Extract the [x, y] coordinate from the center of the cell holding the provided text.  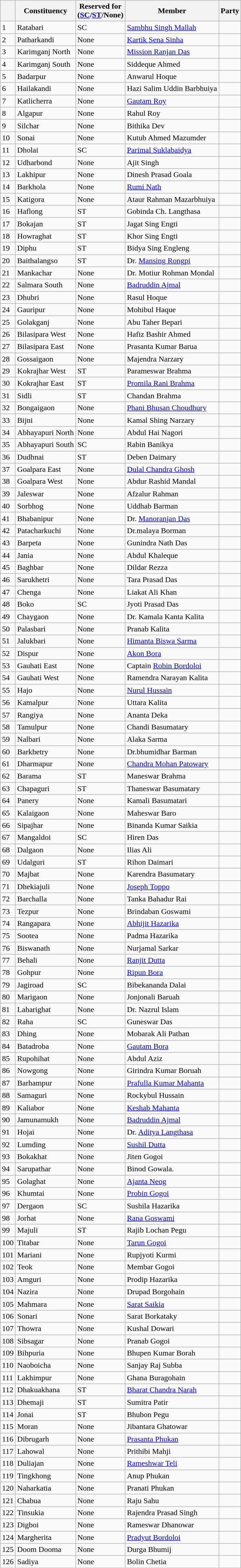
Afzalur Rahman [172, 494]
Jaleswar [45, 494]
Majuli [45, 1230]
Anup Phukan [172, 1476]
Gobinda Ch. Langthasa [172, 212]
Sarat Borkataky [172, 1316]
Bilasipara West [45, 334]
Silchar [45, 125]
123 [8, 1525]
Lakhipur [45, 175]
Laharighat [45, 1009]
44 [8, 555]
Jibantara Ghatowar [172, 1427]
Prafulla Kumar Mahanta [172, 1083]
4 [8, 64]
Ripun Bora [172, 973]
Dibrugarh [45, 1439]
Dhubri [45, 297]
Chabua [45, 1500]
58 [8, 727]
113 [8, 1402]
Lakhimpur [45, 1378]
Durga Bhumij [172, 1550]
Nurjamal Sarkar [172, 948]
Bidya Sing Engleng [172, 248]
Pranab Gogoi [172, 1341]
Jamunamukh [45, 1120]
Kokrajhar East [45, 383]
100 [8, 1243]
8 [8, 113]
Titabar [45, 1243]
96 [8, 1194]
53 [8, 666]
Mahmara [45, 1304]
71 [8, 887]
Sidli [45, 396]
27 [8, 346]
Anwarul Hoque [172, 76]
Hazi Salim Uddin Barbhuiya [172, 89]
Golakganj [45, 322]
Bithika Dev [172, 125]
Gautam Roy [172, 101]
38 [8, 481]
Keshab Mahanta [172, 1107]
Kaliabor [45, 1107]
Ramendra Narayan Kalita [172, 678]
Jagat Sing Engti [172, 224]
Sumitra Patir [172, 1402]
Sipajhar [45, 825]
82 [8, 1022]
Rockybul Hussain [172, 1095]
Gauhati East [45, 666]
Alaka Sarma [172, 739]
Algapur [45, 113]
Gunindra Nath Das [172, 543]
Samaguri [45, 1095]
Jorhat [45, 1218]
Rana Goswami [172, 1218]
28 [8, 359]
88 [8, 1095]
114 [8, 1414]
Barkhetry [45, 752]
24 [8, 310]
Dudhnai [45, 457]
52 [8, 653]
Joseph Toppo [172, 887]
Parimal Suklabaidya [172, 150]
75 [8, 936]
Hiren Das [172, 838]
54 [8, 678]
Nalbari [45, 739]
Maneswar Brahma [172, 776]
Pranati Phukan [172, 1488]
116 [8, 1439]
Padma Hazarika [172, 936]
Dergaon [45, 1206]
Nazira [45, 1292]
65 [8, 813]
11 [8, 150]
69 [8, 862]
93 [8, 1157]
Tamulpur [45, 727]
Abhayapuri South [45, 445]
Karendra Basumatary [172, 874]
74 [8, 923]
Chandan Brahma [172, 396]
Bihpuria [45, 1353]
Gossaigaon [45, 359]
56 [8, 702]
Baghbar [45, 568]
Lahowal [45, 1451]
Rameswar Dhanowar [172, 1525]
Party [230, 11]
Doom Dooma [45, 1550]
23 [8, 297]
97 [8, 1206]
Captain Robin Bordoloi [172, 666]
Chandra Mohan Patowary [172, 764]
95 [8, 1181]
Uttara Kalita [172, 702]
57 [8, 715]
25 [8, 322]
Dinesh Prasad Goala [172, 175]
Sarat Saikia [172, 1304]
Patharkandi [45, 40]
46 [8, 580]
Sorbhog [45, 506]
125 [8, 1550]
Bibekananda Dalai [172, 985]
Phani Bhusan Choudhury [172, 408]
Dhakuakhana [45, 1390]
Boko [45, 604]
Tingkhong [45, 1476]
117 [8, 1451]
76 [8, 948]
Goalpara West [45, 481]
119 [8, 1476]
85 [8, 1058]
Panery [45, 801]
Nurul Hussain [172, 690]
Sushila Hazarika [172, 1206]
Abu Taher Bepari [172, 322]
32 [8, 408]
47 [8, 592]
41 [8, 518]
Gauhati West [45, 678]
Dhekiajuli [45, 887]
Kalaigaon [45, 813]
64 [8, 801]
Mobarak Ali Pathan [172, 1034]
Tinsukia [45, 1513]
Uddhab Barman [172, 506]
Rumi Nath [172, 187]
26 [8, 334]
13 [8, 175]
Sarukhetri [45, 580]
73 [8, 911]
Bhubon Pegu [172, 1414]
Tanka Bahadur Rai [172, 899]
Jalukbari [45, 641]
103 [8, 1279]
108 [8, 1341]
Thaneswar Basumatary [172, 789]
22 [8, 285]
Barchalla [45, 899]
10 [8, 138]
Siddeque Ahmed [172, 64]
60 [8, 752]
Rameshwar Teli [172, 1464]
49 [8, 617]
Sanjay Raj Subba [172, 1365]
42 [8, 531]
Jonai [45, 1414]
Khumtai [45, 1194]
Majbat [45, 874]
40 [8, 506]
55 [8, 690]
Ajit Singh [172, 162]
106 [8, 1316]
Rangapara [45, 923]
Ghana Buragohain [172, 1378]
Sadiya [45, 1562]
Abdul Aziz [172, 1058]
20 [8, 261]
Naoboicha [45, 1365]
Sambhu Singh Mallah [172, 27]
109 [8, 1353]
Chandi Basumatary [172, 727]
Katigora [45, 199]
94 [8, 1169]
63 [8, 789]
70 [8, 874]
91 [8, 1132]
Margherita [45, 1537]
122 [8, 1513]
Deben Daimary [172, 457]
12 [8, 162]
Dhemaji [45, 1402]
Batadroba [45, 1046]
36 [8, 457]
87 [8, 1083]
Rabin Banikya [172, 445]
Abhayapuri North [45, 432]
Sonai [45, 138]
83 [8, 1034]
Bolin Chetia [172, 1562]
89 [8, 1107]
101 [8, 1255]
Moran [45, 1427]
21 [8, 273]
61 [8, 764]
Sootea [45, 936]
Promila Rani Brahma [172, 383]
Reserved for(SC/ST/None) [100, 11]
Duliajan [45, 1464]
62 [8, 776]
Bongaigaon [45, 408]
Dr. Manoranjan Das [172, 518]
Binod Gowala. [172, 1169]
Raju Sahu [172, 1500]
Dildar Rezza [172, 568]
Chapaguri [45, 789]
59 [8, 739]
9 [8, 125]
Rasul Hoque [172, 297]
90 [8, 1120]
80 [8, 997]
Drupad Borgohain [172, 1292]
Abhijit Hazarika [172, 923]
Kamal Shing Narzary [172, 420]
Haflong [45, 212]
Prasanta Kumar Barua [172, 346]
Maheswar Baro [172, 813]
35 [8, 445]
Barpeta [45, 543]
Palasbari [45, 629]
Girindra Kumar Boruah [172, 1071]
Brindaban Goswami [172, 911]
Mariani [45, 1255]
Bokajan [45, 224]
Pradyut Bordoloi [172, 1537]
Mankachar [45, 273]
115 [8, 1427]
Karimganj North [45, 52]
Baithalangso [45, 261]
Katlicherra [45, 101]
Diphu [45, 248]
43 [8, 543]
78 [8, 973]
17 [8, 224]
39 [8, 494]
2 [8, 40]
Dispur [45, 653]
102 [8, 1267]
Ilias Ali [172, 850]
Prithibi Mahji [172, 1451]
98 [8, 1218]
Guneswar Das [172, 1022]
Bhabanipur [45, 518]
Abdul Khaleque [172, 555]
107 [8, 1328]
Hojai [45, 1132]
Dholai [45, 150]
Prasanta Phukan [172, 1439]
Akon Bora [172, 653]
Kutub Ahmed Mazumder [172, 138]
Tezpur [45, 911]
77 [8, 960]
Jiten Gogoi [172, 1157]
Majendra Narzary [172, 359]
Bhupen Kumar Borah [172, 1353]
Naharkatia [45, 1488]
121 [8, 1500]
92 [8, 1145]
Khor Sing Engti [172, 236]
6 [8, 89]
Sonari [45, 1316]
31 [8, 396]
Kartik Sena Sinha [172, 40]
48 [8, 604]
86 [8, 1071]
Constituency [45, 11]
Teok [45, 1267]
Sushil Dutta [172, 1145]
Hafiz Bashir Ahmed [172, 334]
Membar Gogoi [172, 1267]
50 [8, 629]
Ataur Rahman Mazarbhuiya [172, 199]
Bijni [45, 420]
Member [172, 11]
Golaghat [45, 1181]
19 [8, 248]
Karimganj South [45, 64]
Jonjonali Baruah [172, 997]
Digboi [45, 1525]
120 [8, 1488]
Bilasipara East [45, 346]
111 [8, 1378]
Kushal Dowari [172, 1328]
45 [8, 568]
Goalpara East [45, 469]
Thowra [45, 1328]
79 [8, 985]
Ajanta Neog [172, 1181]
Dharmapur [45, 764]
Hajo [45, 690]
18 [8, 236]
Ratabari [45, 27]
Rahul Roy [172, 113]
Patacharkuchi [45, 531]
37 [8, 469]
Tarun Gogoi [172, 1243]
Udharbond [45, 162]
Dr. Motiur Rohman Mondal [172, 273]
Barama [45, 776]
Hailakandi [45, 89]
Liakat Ali Khan [172, 592]
Abdul Hai Nagori [172, 432]
Pranab Kalita [172, 629]
Ranjit Dutta [172, 960]
Prodip Hazarika [172, 1279]
84 [8, 1046]
16 [8, 212]
Kokrajhar West [45, 371]
Lumding [45, 1145]
3 [8, 52]
Binanda Kumar Saikia [172, 825]
Dulal Chandra Ghosh [172, 469]
30 [8, 383]
Bharat Chandra Narah [172, 1390]
33 [8, 420]
Dr.malaya Borman [172, 531]
Sarupathar [45, 1169]
Rangiya [45, 715]
Mission Ranjan Das [172, 52]
Parameswar Brahma [172, 371]
Dr. Mansing Rongpi [172, 261]
Rajib Lochan Pegu [172, 1230]
Himanta Biswa Sarma [172, 641]
Udalguri [45, 862]
Gohpur [45, 973]
105 [8, 1304]
Dr.bhumidhar Barman [172, 752]
34 [8, 432]
126 [8, 1562]
14 [8, 187]
Jagiroad [45, 985]
Dr. Kamala Kanta Kalita [172, 617]
Raha [45, 1022]
Behali [45, 960]
Dalgaon [45, 850]
Bokakhat [45, 1157]
Badarpur [45, 76]
Kamalpur [45, 702]
Howraghat [45, 236]
5 [8, 76]
66 [8, 825]
Barhampur [45, 1083]
Tara Prasad Das [172, 580]
Marigaon [45, 997]
Chaygaon [45, 617]
Jyoti Prasad Das [172, 604]
Rajendra Prasad Singh [172, 1513]
110 [8, 1365]
68 [8, 850]
104 [8, 1292]
51 [8, 641]
Rupohihat [45, 1058]
Salmara South [45, 285]
1 [8, 27]
99 [8, 1230]
Jania [45, 555]
Rihon Daimari [172, 862]
Gauripur [45, 310]
Sibsagar [45, 1341]
118 [8, 1464]
Chenga [45, 592]
124 [8, 1537]
Dhing [45, 1034]
Probin Gogoi [172, 1194]
Biswanath [45, 948]
Gautam Bora [172, 1046]
72 [8, 899]
7 [8, 101]
Dr. Nazrul Islam [172, 1009]
Dr. Aditya Langthasa [172, 1132]
Mangaldoi [45, 838]
Barkhola [45, 187]
Abdur Rashid Mandal [172, 481]
Ananta Deka [172, 715]
Mohibul Haque [172, 310]
29 [8, 371]
Kamali Basumatari [172, 801]
Nowgong [45, 1071]
Rupjyoti Kurmi [172, 1255]
Amguri [45, 1279]
67 [8, 838]
81 [8, 1009]
15 [8, 199]
112 [8, 1390]
